Identify which cell holds the provided text, then report its (x, y) central coordinate. 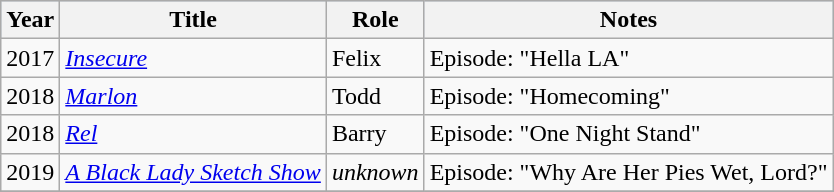
Marlon (194, 96)
Title (194, 20)
Episode: "Hella LA" (628, 58)
Episode: "Why Are Her Pies Wet, Lord?" (628, 172)
Role (375, 20)
Barry (375, 134)
A Black Lady Sketch Show (194, 172)
Felix (375, 58)
Rel (194, 134)
unknown (375, 172)
Episode: "Homecoming" (628, 96)
2017 (30, 58)
Notes (628, 20)
Episode: "One Night Stand" (628, 134)
2019 (30, 172)
Insecure (194, 58)
Todd (375, 96)
Year (30, 20)
